Scan for the cell matching the given text and deliver its [x, y] coordinate at center. 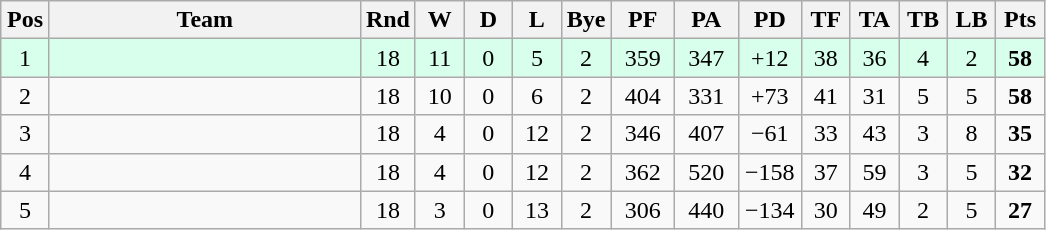
Pos [26, 20]
TF [826, 20]
31 [874, 96]
38 [826, 58]
359 [643, 58]
L [538, 20]
−61 [770, 134]
362 [643, 172]
D [488, 20]
TB [924, 20]
13 [538, 210]
404 [643, 96]
35 [1020, 134]
43 [874, 134]
+12 [770, 58]
PF [643, 20]
407 [706, 134]
36 [874, 58]
TA [874, 20]
Team [204, 20]
Pts [1020, 20]
49 [874, 210]
Rnd [388, 20]
331 [706, 96]
346 [643, 134]
Bye [586, 20]
33 [826, 134]
30 [826, 210]
+73 [770, 96]
306 [643, 210]
41 [826, 96]
6 [538, 96]
−158 [770, 172]
27 [1020, 210]
11 [440, 58]
347 [706, 58]
59 [874, 172]
37 [826, 172]
1 [26, 58]
W [440, 20]
LB [972, 20]
8 [972, 134]
520 [706, 172]
PD [770, 20]
32 [1020, 172]
−134 [770, 210]
10 [440, 96]
440 [706, 210]
PA [706, 20]
